Locate the cell with the specified text and output its [X, Y] center coordinate. 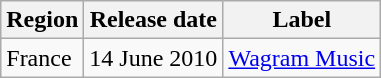
Release date [154, 20]
France [42, 58]
Region [42, 20]
Label [302, 20]
Wagram Music [302, 58]
14 June 2010 [154, 58]
